Find where the given text appears and provide that cell's center as (X, Y) coordinate. 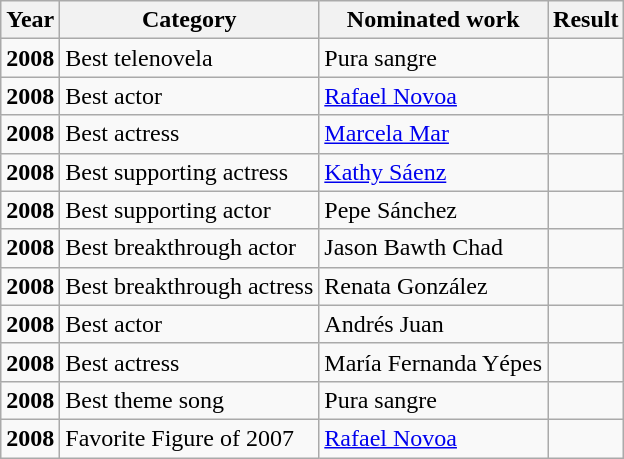
María Fernanda Yépes (434, 362)
Best theme song (190, 400)
Result (586, 20)
Jason Bawth Chad (434, 248)
Category (190, 20)
Best breakthrough actress (190, 286)
Marcela Mar (434, 134)
Pepe Sánchez (434, 210)
Year (30, 20)
Best supporting actor (190, 210)
Best supporting actress (190, 172)
Kathy Sáenz (434, 172)
Nominated work (434, 20)
Best breakthrough actor (190, 248)
Andrés Juan (434, 324)
Best telenovela (190, 58)
Favorite Figure of 2007 (190, 438)
Renata González (434, 286)
